Detect which cell encompasses the target text, then output its (X, Y) center coordinate. 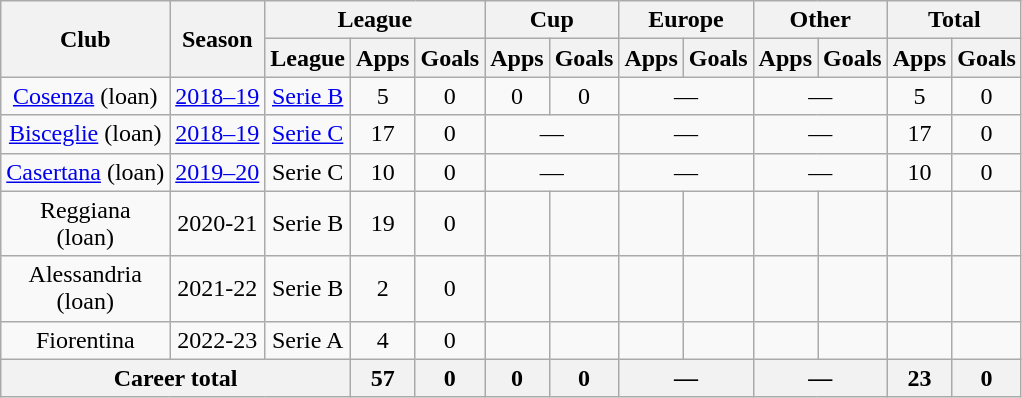
Casertana (loan) (86, 172)
Reggiana(loan) (86, 224)
Total (954, 20)
Other (820, 20)
57 (383, 378)
4 (383, 340)
Season (218, 39)
19 (383, 224)
23 (919, 378)
Serie A (308, 340)
Bisceglie (loan) (86, 134)
2 (383, 288)
Career total (176, 378)
Alessandria(loan) (86, 288)
2020-21 (218, 224)
Fiorentina (86, 340)
Cosenza (loan) (86, 96)
Cup (552, 20)
2019–20 (218, 172)
Club (86, 39)
2022-23 (218, 340)
2021-22 (218, 288)
Europe (686, 20)
